Provide the (X, Y) coordinate of the cell's center where the given text is located.  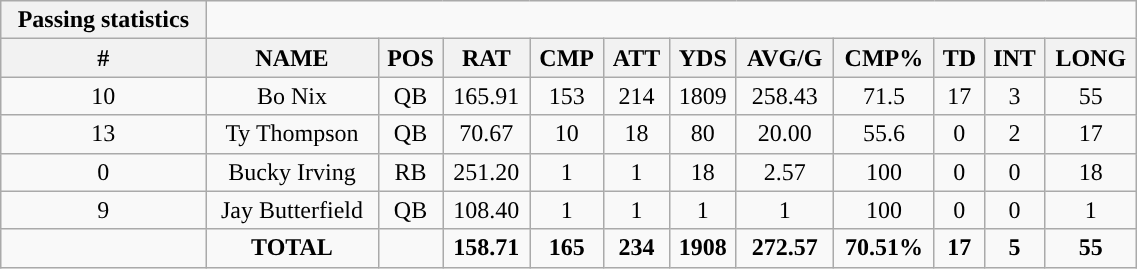
258.43 (784, 96)
# (104, 58)
Bo Nix (292, 96)
214 (637, 96)
RAT (486, 58)
55.6 (884, 134)
TOTAL (292, 248)
70.51% (884, 248)
Jay Butterfield (292, 210)
AVG/G (784, 58)
Bucky Irving (292, 172)
RB (410, 172)
13 (104, 134)
20.00 (784, 134)
1809 (703, 96)
3 (1014, 96)
CMP (567, 58)
153 (567, 96)
71.5 (884, 96)
NAME (292, 58)
70.67 (486, 134)
Ty Thompson (292, 134)
108.40 (486, 210)
INT (1014, 58)
272.57 (784, 248)
ATT (637, 58)
80 (703, 134)
234 (637, 248)
Passing statistics (104, 20)
251.20 (486, 172)
9 (104, 210)
158.71 (486, 248)
165 (567, 248)
TD (959, 58)
165.91 (486, 96)
2 (1014, 134)
2.57 (784, 172)
1908 (703, 248)
5 (1014, 248)
CMP% (884, 58)
LONG (1091, 58)
POS (410, 58)
YDS (703, 58)
